Identify which cell holds the provided text, then report its [X, Y] central coordinate. 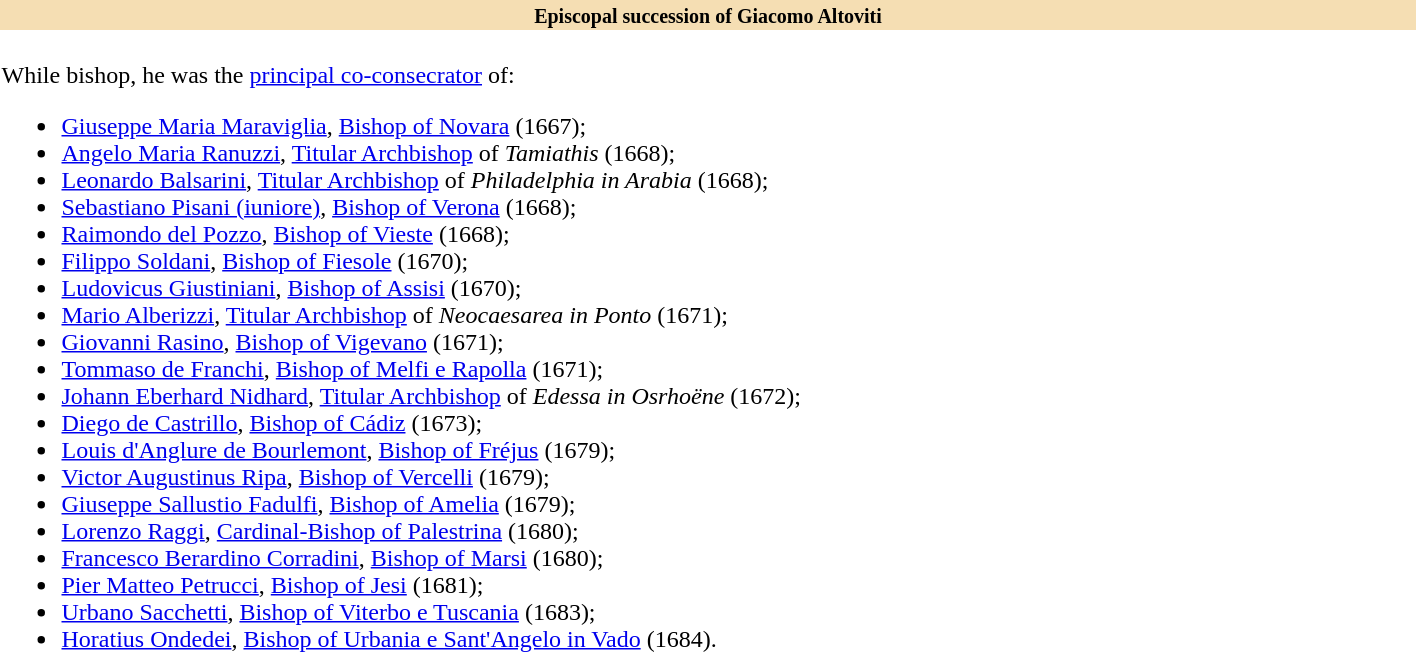
Episcopal succession of Giacomo Altoviti [708, 15]
